Provide the [x, y] coordinate of the cell's center where the given text is located.  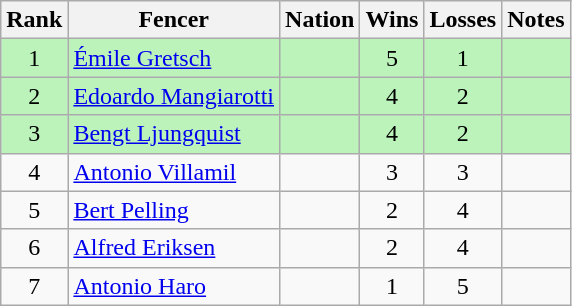
Bengt Ljungquist [174, 134]
Émile Gretsch [174, 58]
6 [34, 248]
Antonio Villamil [174, 172]
Antonio Haro [174, 286]
Alfred Eriksen [174, 248]
Bert Pelling [174, 210]
Losses [463, 20]
Edoardo Mangiarotti [174, 96]
Fencer [174, 20]
7 [34, 286]
Notes [536, 20]
Wins [392, 20]
Rank [34, 20]
Nation [320, 20]
